For the text-containing cell, return its midpoint in (x, y) coordinate format. 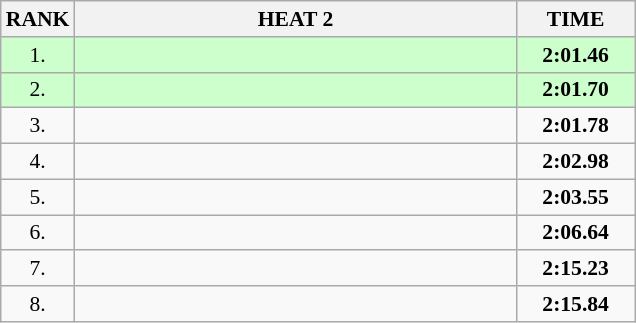
2:03.55 (576, 197)
TIME (576, 19)
2:15.23 (576, 269)
3. (38, 126)
RANK (38, 19)
8. (38, 304)
1. (38, 55)
2:15.84 (576, 304)
7. (38, 269)
6. (38, 233)
2:06.64 (576, 233)
HEAT 2 (295, 19)
2:02.98 (576, 162)
2:01.70 (576, 90)
2:01.46 (576, 55)
2:01.78 (576, 126)
2. (38, 90)
5. (38, 197)
4. (38, 162)
